Pinpoint the cell where the given text exists, returning its (x, y) midpoint coordinate. 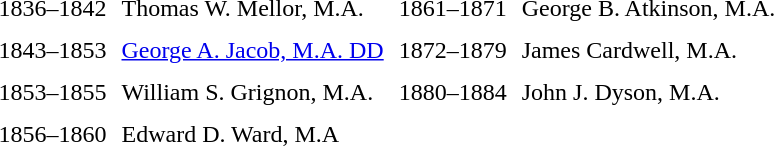
William S. Grignon, M.A. (252, 92)
George A. Jacob, M.A. DD (252, 50)
1880–1884 (452, 92)
1872–1879 (452, 50)
